From the cell containing the given text, extract its center point as (X, Y) coordinate. 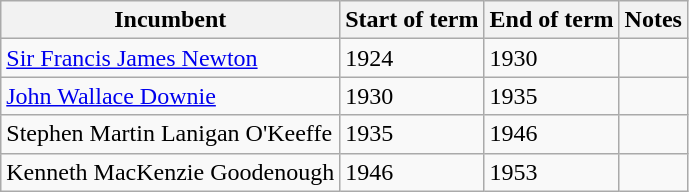
1924 (412, 58)
Kenneth MacKenzie Goodenough (170, 172)
Notes (653, 20)
Start of term (412, 20)
Sir Francis James Newton (170, 58)
Stephen Martin Lanigan O'Keeffe (170, 134)
1953 (552, 172)
End of term (552, 20)
Incumbent (170, 20)
John Wallace Downie (170, 96)
